Pinpoint the cell where the given text exists, returning its (x, y) midpoint coordinate. 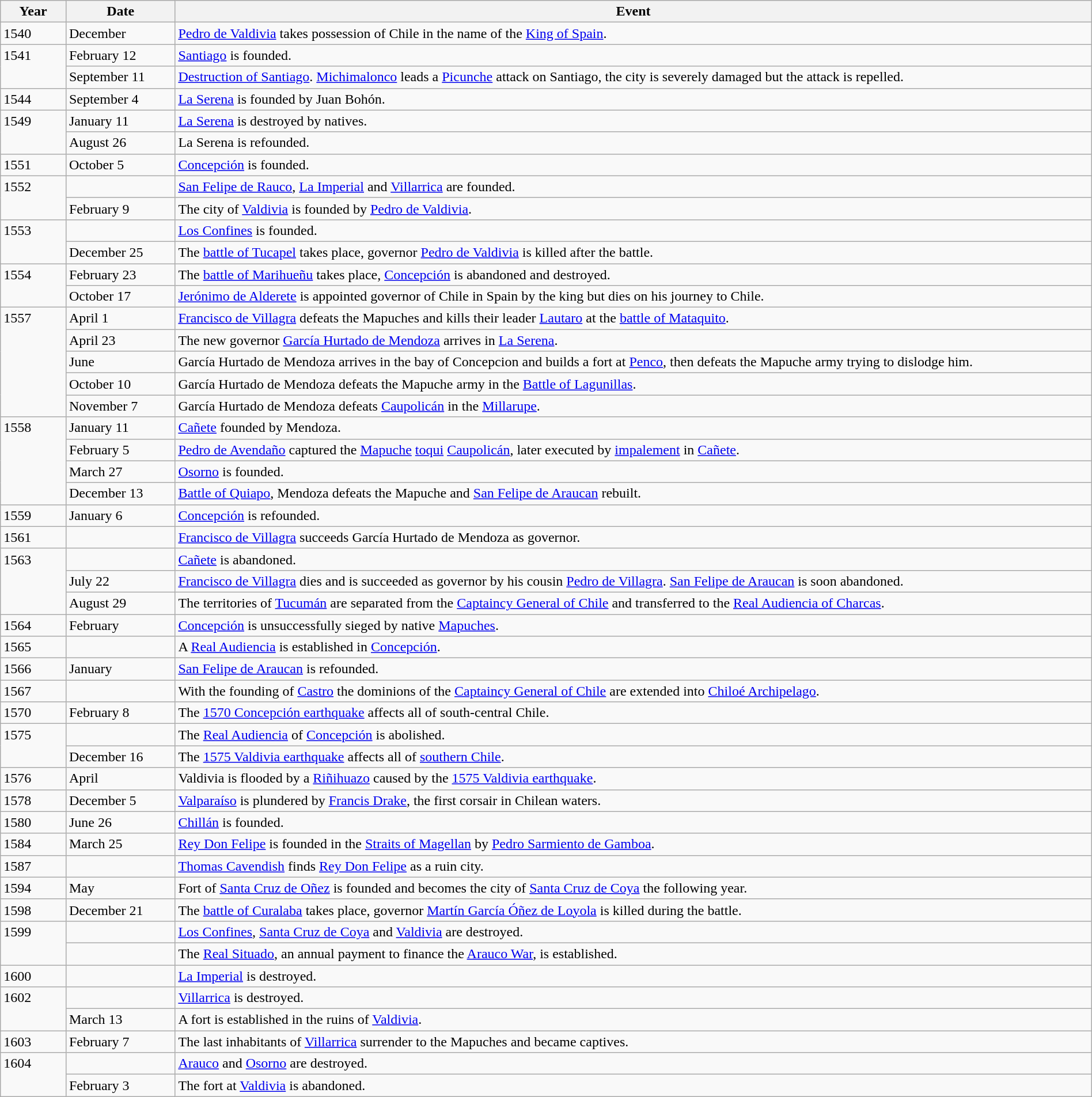
1578 (33, 800)
The fort at Valdivia is abandoned. (634, 1085)
Fort of Santa Cruz de Oñez is founded and becomes the city of Santa Cruz de Coya the following year. (634, 888)
The last inhabitants of Villarrica surrender to the Mapuches and became captives. (634, 1042)
December 5 (120, 800)
1604 (33, 1075)
1563 (33, 581)
December 25 (120, 252)
1540 (33, 33)
October 10 (120, 384)
1559 (33, 515)
Destruction of Santiago. Michimalonco leads a Picunche attack on Santiago, the city is severely damaged but the attack is repelled. (634, 77)
Osorno is founded. (634, 472)
February 9 (120, 208)
Concepción is founded. (634, 165)
Los Confines, Santa Cruz de Coya and Valdivia are destroyed. (634, 932)
Date (120, 12)
The battle of Marihueñu takes place, Concepción is abandoned and destroyed. (634, 275)
April 23 (120, 340)
1552 (33, 198)
The territories of Tucumán are separated from the Captaincy General of Chile and transferred to the Real Audiencia of Charcas. (634, 603)
The new governor García Hurtado de Mendoza arrives in La Serena. (634, 340)
October 17 (120, 297)
1566 (33, 669)
Year (33, 12)
1567 (33, 691)
December 16 (120, 757)
August 29 (120, 603)
August 26 (120, 143)
The battle of Tucapel takes place, governor Pedro de Valdivia is killed after the battle. (634, 252)
Battle of Quiapo, Mendoza defeats the Mapuche and San Felipe de Araucan rebuilt. (634, 494)
February 5 (120, 450)
1544 (33, 99)
1600 (33, 976)
1553 (33, 241)
January (120, 669)
1584 (33, 844)
December 13 (120, 494)
June 26 (120, 822)
The 1570 Concepción earthquake affects all of south-central Chile. (634, 713)
March 13 (120, 1020)
1576 (33, 779)
Los Confines is founded. (634, 230)
March 25 (120, 844)
November 7 (120, 406)
May (120, 888)
1603 (33, 1042)
The Real Audiencia of Concepción is abolished. (634, 735)
1554 (33, 286)
Santiago is founded. (634, 55)
March 27 (120, 472)
The 1575 Valdivia earthquake affects all of southern Chile. (634, 757)
September 11 (120, 77)
January 6 (120, 515)
La Imperial is destroyed. (634, 976)
San Felipe de Araucan is refounded. (634, 669)
Event (634, 12)
1561 (33, 537)
1570 (33, 713)
Jerónimo de Alderete is appointed governor of Chile in Spain by the king but dies on his journey to Chile. (634, 297)
1575 (33, 746)
García Hurtado de Mendoza arrives in the bay of Concepcion and builds a fort at Penco, then defeats the Mapuche army trying to dislodge him. (634, 362)
Concepción is unsuccessfully sieged by native Mapuches. (634, 625)
Pedro de Valdivia takes possession of Chile in the name of the King of Spain. (634, 33)
1564 (33, 625)
Chillán is founded. (634, 822)
February 7 (120, 1042)
The battle of Curalaba takes place, governor Martín García Óñez de Loyola is killed during the battle. (634, 910)
Arauco and Osorno are destroyed. (634, 1064)
Thomas Cavendish finds Rey Don Felipe as a ruin city. (634, 866)
February 3 (120, 1085)
1558 (33, 461)
Valparaíso is plundered by Francis Drake, the first corsair in Chilean waters. (634, 800)
San Felipe de Rauco, La Imperial and Villarrica are founded. (634, 187)
1549 (33, 132)
With the founding of Castro the dominions of the Captaincy General of Chile are extended into Chiloé Archipelago. (634, 691)
October 5 (120, 165)
Rey Don Felipe is founded in the Straits of Magellan by Pedro Sarmiento de Gamboa. (634, 844)
April 1 (120, 318)
June (120, 362)
February (120, 625)
The city of Valdivia is founded by Pedro de Valdivia. (634, 208)
Pedro de Avendaño captured the Mapuche toqui Caupolicán, later executed by impalement in Cañete. (634, 450)
1541 (33, 66)
The Real Situado, an annual payment to finance the Arauco War, is established. (634, 954)
April (120, 779)
1602 (33, 1009)
La Serena is founded by Juan Bohón. (634, 99)
García Hurtado de Mendoza defeats the Mapuche army in the Battle of Lagunillas. (634, 384)
1587 (33, 866)
February 23 (120, 275)
1598 (33, 910)
Concepción is refounded. (634, 515)
1565 (33, 647)
1557 (33, 362)
February 12 (120, 55)
1599 (33, 943)
Francisco de Villagra defeats the Mapuches and kills their leader Lautaro at the battle of Mataquito. (634, 318)
A Real Audiencia is established in Concepción. (634, 647)
1580 (33, 822)
Cañete is abandoned. (634, 559)
1551 (33, 165)
December 21 (120, 910)
December (120, 33)
García Hurtado de Mendoza defeats Caupolicán in the Millarupe. (634, 406)
Francisco de Villagra succeeds García Hurtado de Mendoza as governor. (634, 537)
Villarrica is destroyed. (634, 998)
Valdivia is flooded by a Riñihuazo caused by the 1575 Valdivia earthquake. (634, 779)
1594 (33, 888)
A fort is established in the ruins of Valdivia. (634, 1020)
February 8 (120, 713)
July 22 (120, 581)
Cañete founded by Mendoza. (634, 428)
La Serena is refounded. (634, 143)
La Serena is destroyed by natives. (634, 121)
September 4 (120, 99)
Francisco de Villagra dies and is succeeded as governor by his cousin Pedro de Villagra. San Felipe de Araucan is soon abandoned. (634, 581)
